Find where the given text appears and provide that cell's center as [X, Y] coordinate. 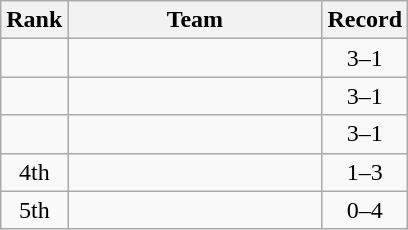
1–3 [365, 172]
Rank [34, 20]
4th [34, 172]
Record [365, 20]
Team [195, 20]
5th [34, 210]
0–4 [365, 210]
